Scan for the cell matching the given text and deliver its (x, y) coordinate at center. 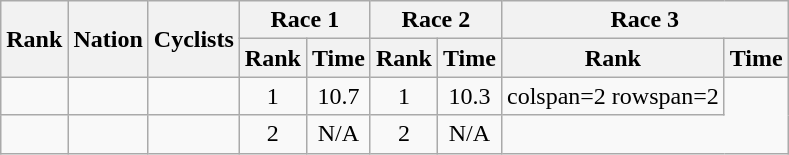
10.7 (338, 96)
Cyclists (194, 39)
Race 3 (644, 20)
10.3 (469, 96)
Nation (108, 39)
Race 2 (436, 20)
Race 1 (304, 20)
colspan=2 rowspan=2 (612, 96)
